Find where the given text appears and provide that cell's center as (x, y) coordinate. 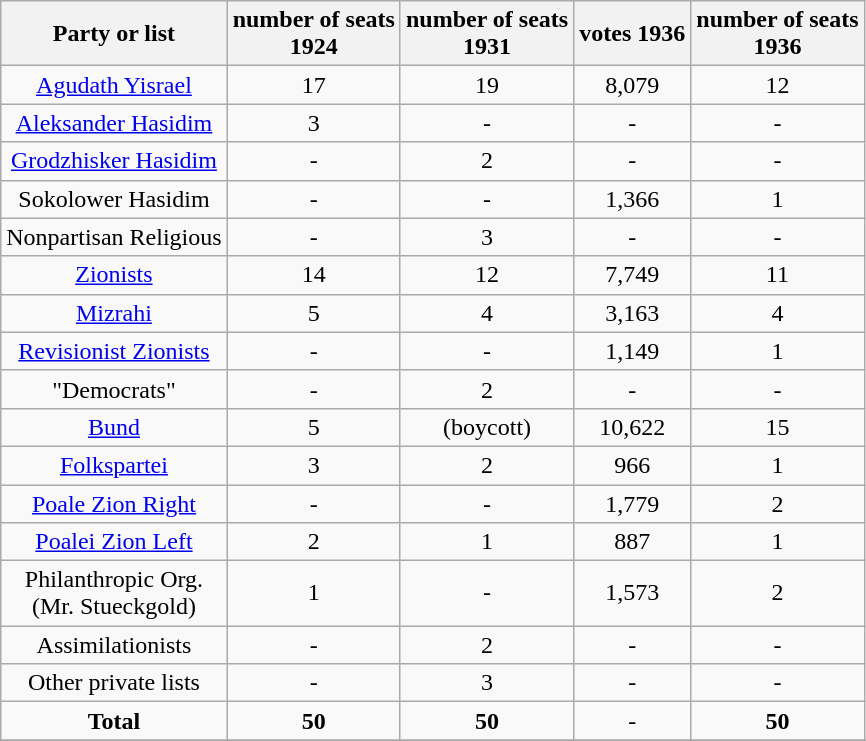
Grodzhisker Hasidim (114, 161)
Nonpartisan Religious (114, 237)
Folkspartei (114, 465)
number of seats1936 (778, 34)
1,573 (632, 594)
1,366 (632, 199)
Zionists (114, 275)
number of seats1931 (486, 34)
number of seats1924 (314, 34)
votes 1936 (632, 34)
Other private lists (114, 683)
(boycott) (486, 427)
Revisionist Zionists (114, 351)
Mizrahi (114, 313)
11 (778, 275)
1,779 (632, 503)
10,622 (632, 427)
"Democrats" (114, 389)
19 (486, 85)
Party or list (114, 34)
Aleksander Hasidim (114, 123)
7,749 (632, 275)
Poalei Zion Left (114, 542)
14 (314, 275)
3,163 (632, 313)
17 (314, 85)
Philanthropic Org.(Mr. Stueckgold) (114, 594)
Assimilationists (114, 645)
Agudath Yisrael (114, 85)
Total (114, 721)
966 (632, 465)
15 (778, 427)
Poale Zion Right (114, 503)
1,149 (632, 351)
Sokolower Hasidim (114, 199)
Bund (114, 427)
887 (632, 542)
8,079 (632, 85)
